For the text-containing cell, return its midpoint in (x, y) coordinate format. 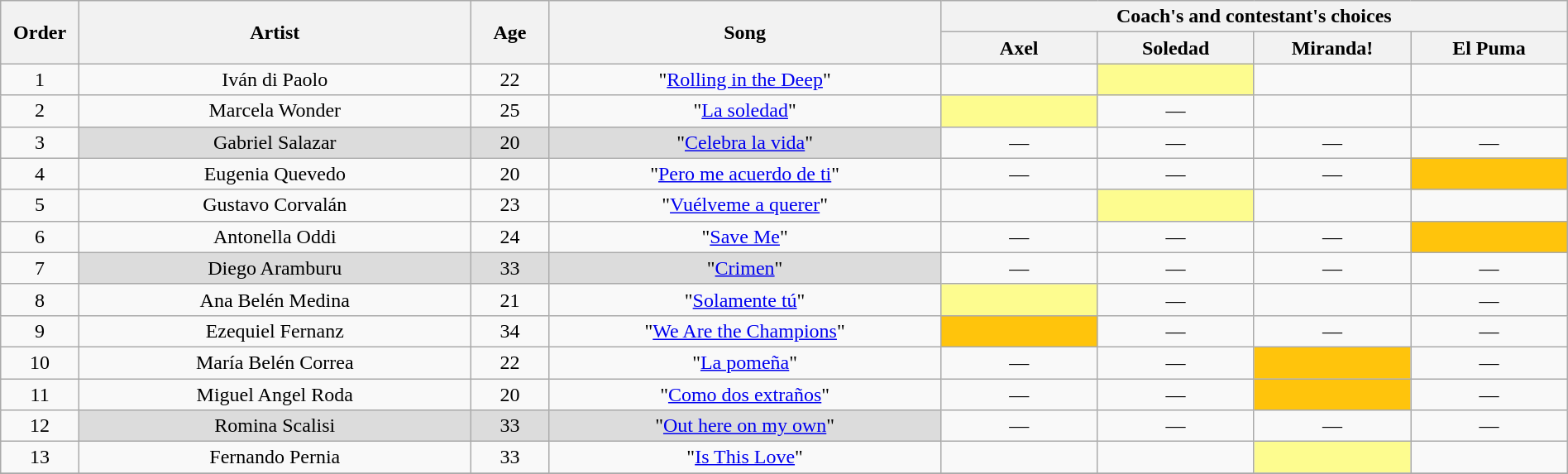
"Is This Love" (745, 457)
13 (40, 457)
"Out here on my own" (745, 426)
6 (40, 237)
Ana Belén Medina (275, 299)
"Save Me" (745, 237)
Antonella Oddi (275, 237)
2 (40, 111)
5 (40, 205)
7 (40, 268)
"Solamente tú" (745, 299)
34 (509, 331)
Order (40, 32)
"Vuélveme a querer" (745, 205)
Diego Aramburu (275, 268)
Iván di Paolo (275, 79)
12 (40, 426)
11 (40, 395)
"Crimen" (745, 268)
Fernando Pernia (275, 457)
"La pomeña" (745, 362)
Gustavo Corvalán (275, 205)
Axel (1019, 48)
Age (509, 32)
Soledad (1176, 48)
3 (40, 142)
"Rolling in the Deep" (745, 79)
El Puma (1489, 48)
Miguel Angel Roda (275, 395)
"Pero me acuerdo de ti" (745, 174)
"Celebra la vida" (745, 142)
24 (509, 237)
4 (40, 174)
María Belén Correa (275, 362)
Gabriel Salazar (275, 142)
8 (40, 299)
Marcela Wonder (275, 111)
Miranda! (1331, 48)
Coach's and contestant's choices (1254, 17)
Song (745, 32)
1 (40, 79)
21 (509, 299)
"Como dos extraños" (745, 395)
"La soledad" (745, 111)
Ezequiel Fernanz (275, 331)
23 (509, 205)
10 (40, 362)
9 (40, 331)
25 (509, 111)
Romina Scalisi (275, 426)
Artist (275, 32)
"We Are the Champions" (745, 331)
Eugenia Quevedo (275, 174)
